Provide the [X, Y] coordinate of the cell's center where the given text is located.  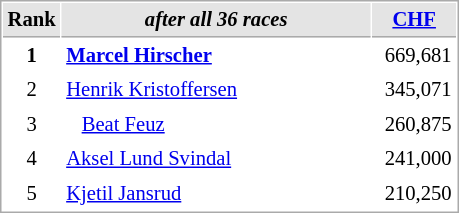
Aksel Lund Svindal [216, 158]
Marcel Hirscher [216, 56]
241,000 [414, 158]
3 [32, 124]
669,681 [414, 56]
Rank [32, 20]
2 [32, 90]
1 [32, 56]
345,071 [414, 90]
260,875 [414, 124]
5 [32, 194]
210,250 [414, 194]
4 [32, 158]
Beat Feuz [216, 124]
Kjetil Jansrud [216, 194]
Henrik Kristoffersen [216, 90]
after all 36 races [216, 20]
CHF [414, 20]
